Pinpoint the cell where the given text exists, returning its [x, y] midpoint coordinate. 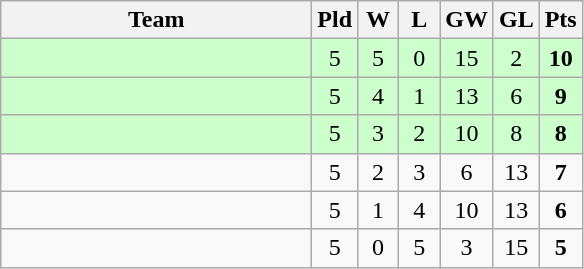
Pts [560, 20]
Team [156, 20]
Pld [335, 20]
GL [516, 20]
GW [467, 20]
W [378, 20]
L [420, 20]
7 [560, 172]
9 [560, 96]
